Pinpoint the cell where the given text exists, returning its (X, Y) midpoint coordinate. 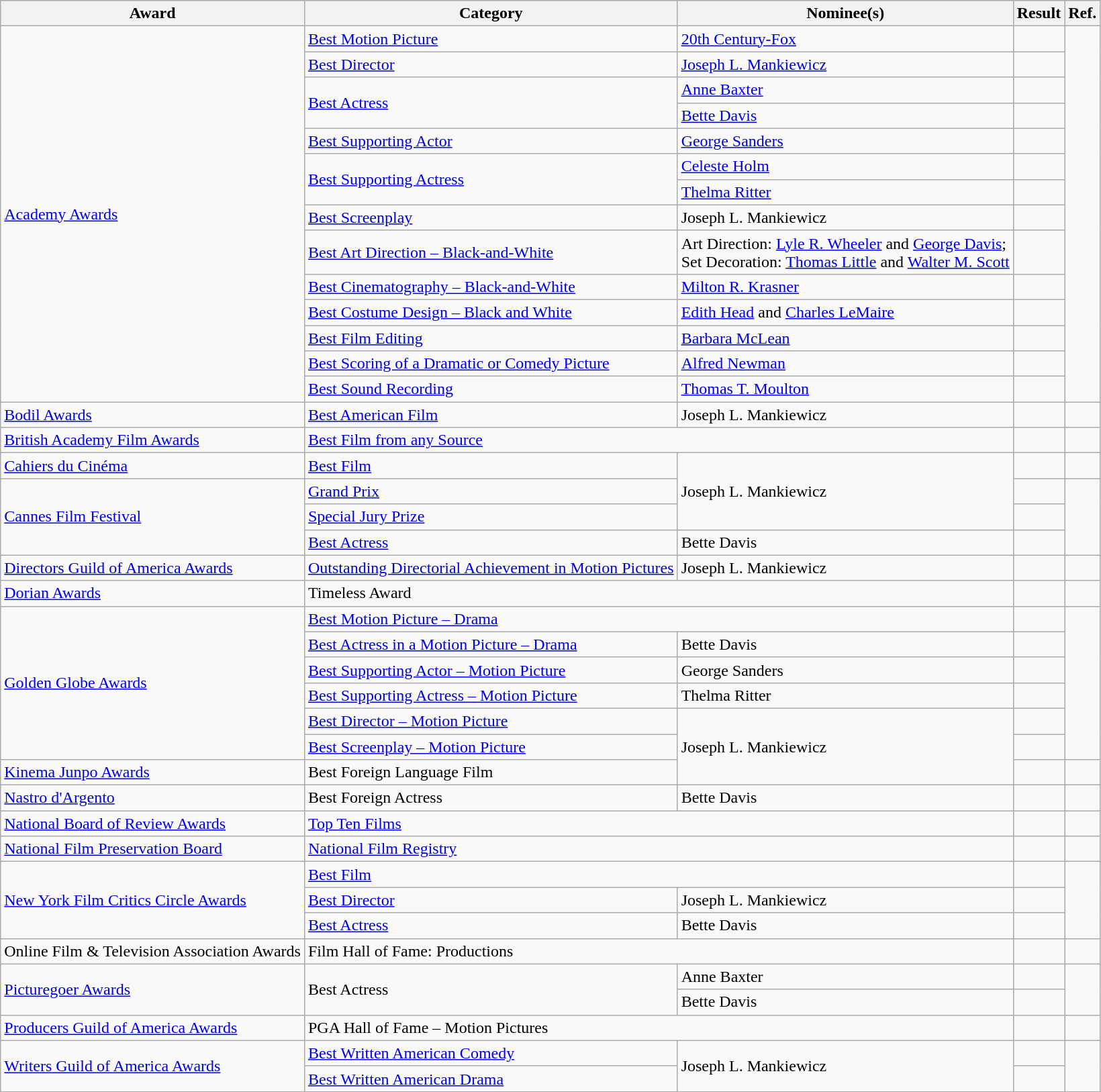
Outstanding Directorial Achievement in Motion Pictures (491, 568)
Best Sound Recording (491, 389)
Milton R. Krasner (845, 287)
Golden Globe Awards (153, 683)
Best Costume Design – Black and White (491, 312)
Picturegoer Awards (153, 989)
Best Supporting Actor – Motion Picture (491, 670)
National Board of Review Awards (153, 824)
Best Screenplay – Motion Picture (491, 747)
Best Film Editing (491, 338)
Alfred Newman (845, 364)
Bodil Awards (153, 415)
Special Jury Prize (491, 517)
Dorian Awards (153, 593)
Best Screenplay (491, 217)
Art Direction: Lyle R. Wheeler and George Davis; Set Decoration: Thomas Little and Walter M. Scott (845, 252)
Thomas T. Moulton (845, 389)
Best Scoring of a Dramatic or Comedy Picture (491, 364)
Best Supporting Actress (491, 179)
National Film Registry (659, 849)
Best Motion Picture – Drama (659, 619)
Result (1039, 13)
Writers Guild of America Awards (153, 1066)
Best Director – Motion Picture (491, 721)
Nominee(s) (845, 13)
Producers Guild of America Awards (153, 1028)
Best American Film (491, 415)
Celeste Holm (845, 166)
Best Foreign Language Film (491, 773)
Best Cinematography – Black-and-White (491, 287)
Cahiers du Cinéma (153, 466)
Film Hall of Fame: Productions (659, 951)
Barbara McLean (845, 338)
Timeless Award (659, 593)
Award (153, 13)
Edith Head and Charles LeMaire (845, 312)
Best Foreign Actress (491, 798)
Grand Prix (491, 491)
Best Written American Drama (491, 1079)
Best Film from any Source (659, 440)
Nastro d'Argento (153, 798)
Best Art Direction – Black-and-White (491, 252)
Best Written American Comedy (491, 1053)
Top Ten Films (659, 824)
Cannes Film Festival (153, 517)
New York Film Critics Circle Awards (153, 900)
Category (491, 13)
Best Motion Picture (491, 39)
National Film Preservation Board (153, 849)
PGA Hall of Fame – Motion Pictures (659, 1028)
Ref. (1082, 13)
Kinema Junpo Awards (153, 773)
20th Century-Fox (845, 39)
Directors Guild of America Awards (153, 568)
Best Supporting Actress – Motion Picture (491, 695)
Academy Awards (153, 214)
Best Actress in a Motion Picture – Drama (491, 644)
Best Supporting Actor (491, 141)
Online Film & Television Association Awards (153, 951)
British Academy Film Awards (153, 440)
